Scan for the cell matching the given text and deliver its [X, Y] coordinate at center. 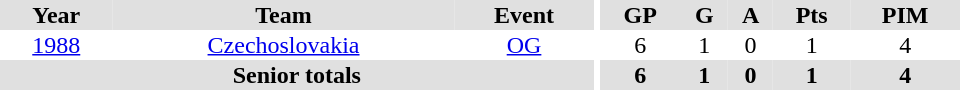
GP [640, 15]
Event [524, 15]
Pts [812, 15]
1988 [56, 45]
Team [284, 15]
Year [56, 15]
A [750, 15]
Senior totals [297, 75]
OG [524, 45]
PIM [905, 15]
G [704, 15]
Czechoslovakia [284, 45]
